For the text-containing cell, return its midpoint in [x, y] coordinate format. 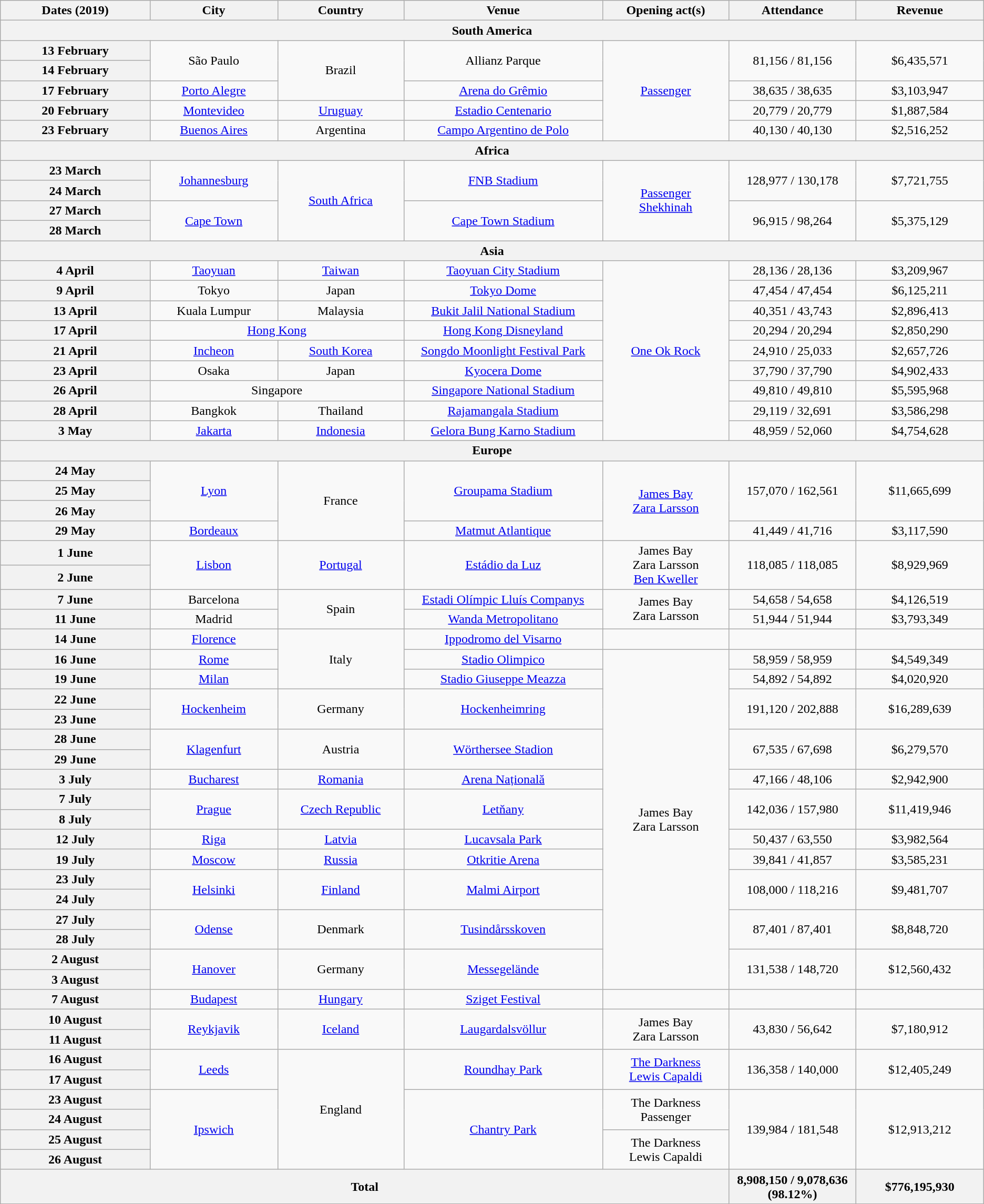
$8,848,720 [920, 930]
$2,896,413 [920, 311]
23 March [75, 170]
25 August [75, 1139]
2 August [75, 960]
Czech Republic [341, 809]
39,841 / 41,857 [793, 859]
England [341, 1109]
Ippodromo del Visarno [503, 639]
Taoyuan City Stadium [503, 271]
29 June [75, 759]
$4,126,519 [920, 599]
29 May [75, 530]
$3,586,298 [920, 411]
Leeds [213, 1069]
Roundhay Park [503, 1069]
23 July [75, 879]
Bukit Jalil National Stadium [503, 311]
157,070 / 162,561 [793, 491]
Total [365, 1186]
Barcelona [213, 599]
19 July [75, 859]
Cape Town [213, 220]
Russia [341, 859]
Allianz Parque [503, 60]
12 July [75, 839]
29,119 / 32,691 [793, 411]
136,358 / 140,000 [793, 1069]
Taiwan [341, 271]
Europe [492, 451]
South Korea [341, 351]
9 April [75, 291]
FNB Stadium [503, 180]
Rome [213, 659]
14 February [75, 70]
$8,929,969 [920, 565]
Montevideo [213, 110]
87,401 / 87,401 [793, 930]
James BayZara LarssonBen Kweller [665, 565]
26 May [75, 511]
7 July [75, 799]
Uruguay [341, 110]
Estadi Olímpic Lluís Companys [503, 599]
$3,793,349 [920, 619]
142,036 / 157,980 [793, 809]
28 June [75, 739]
Helsinki [213, 889]
$6,435,571 [920, 60]
Denmark [341, 930]
108,000 / 118,216 [793, 889]
47,454 / 47,454 [793, 291]
$776,195,930 [920, 1186]
Spain [341, 609]
Madrid [213, 619]
Wanda Metropolitano [503, 619]
58,959 / 58,959 [793, 659]
PassengerShekhinah [665, 200]
24 May [75, 471]
4 April [75, 271]
$3,209,967 [920, 271]
11 June [75, 619]
$16,289,639 [920, 709]
131,538 / 148,720 [793, 970]
17 April [75, 331]
26 April [75, 391]
41,449 / 41,716 [793, 530]
2 June [75, 577]
23 February [75, 130]
$6,279,570 [920, 749]
Venue [503, 11]
France [341, 501]
Arena do Grêmio [503, 90]
Bangkok [213, 411]
40,351 / 43,743 [793, 311]
3 August [75, 979]
17 February [75, 90]
Hanover [213, 970]
Hockenheim [213, 709]
20 February [75, 110]
19 June [75, 679]
38,635 / 38,635 [793, 90]
$2,942,900 [920, 779]
Finland [341, 889]
Lucavsala Park [503, 839]
81,156 / 81,156 [793, 60]
Campo Argentino de Polo [503, 130]
7 August [75, 999]
$12,405,249 [920, 1069]
Passenger [665, 90]
$4,020,920 [920, 679]
Johannesburg [213, 180]
$9,481,707 [920, 889]
8 July [75, 819]
Tokyo [213, 291]
Opening act(s) [665, 11]
$4,549,349 [920, 659]
27 July [75, 920]
Hockenheimring [503, 709]
$4,902,433 [920, 371]
49,810 / 49,810 [793, 391]
One Ok Rock [665, 351]
City [213, 11]
Songdo Moonlight Festival Park [503, 351]
Malmi Airport [503, 889]
Indonesia [341, 431]
$3,103,947 [920, 90]
Kuala Lumpur [213, 311]
24 July [75, 899]
54,892 / 54,892 [793, 679]
Taoyuan [213, 271]
Hong Kong [276, 331]
27 March [75, 210]
Dates (2019) [75, 11]
28 April [75, 411]
$4,754,628 [920, 431]
Estadio Centenario [503, 110]
14 June [75, 639]
Porto Alegre [213, 90]
Bordeaux [213, 530]
Stadio Giuseppe Meazza [503, 679]
Asia [492, 251]
Groupama Stadium [503, 491]
54,658 / 54,658 [793, 599]
Hong Kong Disneyland [503, 331]
3 May [75, 431]
50,437 / 63,550 [793, 839]
South Africa [341, 200]
28 March [75, 230]
Tokyo Dome [503, 291]
13 February [75, 50]
Chantry Park [503, 1129]
Otkritie Arena [503, 859]
Brazil [341, 70]
Bucharest [213, 779]
67,535 / 67,698 [793, 749]
$5,375,129 [920, 220]
Lyon [213, 491]
24,910 / 25,033 [793, 351]
Italy [341, 659]
$11,419,946 [920, 809]
16 August [75, 1059]
Florence [213, 639]
16 June [75, 659]
Ipswich [213, 1129]
Stadio Olimpico [503, 659]
Iceland [341, 1029]
17 August [75, 1079]
Buenos Aires [213, 130]
21 April [75, 351]
Jakarta [213, 431]
7 June [75, 599]
Reykjavik [213, 1029]
Matmut Atlantique [503, 530]
26 August [75, 1159]
$12,560,432 [920, 970]
20,779 / 20,779 [793, 110]
128,977 / 130,178 [793, 180]
Kyocera Dome [503, 371]
Osaka [213, 371]
Tusindårsskoven [503, 930]
Singapore [276, 391]
20,294 / 20,294 [793, 331]
139,984 / 181,548 [793, 1129]
118,085 / 118,085 [793, 565]
Cape Town Stadium [503, 220]
23 June [75, 719]
37,790 / 37,790 [793, 371]
28,136 / 28,136 [793, 271]
Gelora Bung Karno Stadium [503, 431]
São Paulo [213, 60]
28 July [75, 940]
The DarknessPassenger [665, 1109]
Messegelände [503, 970]
13 April [75, 311]
43,830 / 56,642 [793, 1029]
24 March [75, 190]
Lisbon [213, 565]
Hungary [341, 999]
Incheon [213, 351]
$5,595,968 [920, 391]
22 June [75, 699]
$7,180,912 [920, 1029]
Klagenfurt [213, 749]
Portugal [341, 565]
$11,665,699 [920, 491]
Rajamangala Stadium [503, 411]
40,130 / 40,130 [793, 130]
47,166 / 48,106 [793, 779]
$1,887,584 [920, 110]
Estádio da Luz [503, 565]
11 August [75, 1039]
3 July [75, 779]
48,959 / 52,060 [793, 431]
23 April [75, 371]
Argentina [341, 130]
Odense [213, 930]
25 May [75, 491]
191,120 / 202,888 [793, 709]
Letňany [503, 809]
Budapest [213, 999]
23 August [75, 1099]
Moscow [213, 859]
24 August [75, 1119]
Revenue [920, 11]
$3,117,590 [920, 530]
51,944 / 51,944 [793, 619]
$3,982,564 [920, 839]
Malaysia [341, 311]
Attendance [793, 11]
$2,516,252 [920, 130]
Africa [492, 150]
$2,850,290 [920, 331]
Singapore National Stadium [503, 391]
$3,585,231 [920, 859]
South America [492, 30]
Arena Națională [503, 779]
Thailand [341, 411]
$12,913,212 [920, 1129]
Romania [341, 779]
Latvia [341, 839]
$6,125,211 [920, 291]
96,915 / 98,264 [793, 220]
Austria [341, 749]
8,908,150 / 9,078,636 (98.12%) [793, 1186]
$2,657,726 [920, 351]
Milan [213, 679]
Prague [213, 809]
10 August [75, 1019]
Sziget Festival [503, 999]
Riga [213, 839]
$7,721,755 [920, 180]
1 June [75, 553]
Wörthersee Stadion [503, 749]
Laugardalsvöllur [503, 1029]
Country [341, 11]
